Search for the cell housing the specified text and yield its (X, Y) center coordinate. 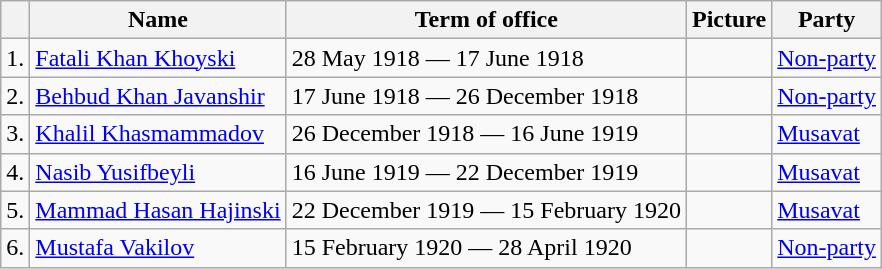
Nasib Yusifbeyli (158, 172)
Khalil Khasmammadov (158, 134)
4. (16, 172)
28 May 1918 — 17 June 1918 (486, 58)
16 June 1919 — 22 December 1919 (486, 172)
Picture (728, 20)
Fatali Khan Khoyski (158, 58)
17 June 1918 — 26 December 1918 (486, 96)
3. (16, 134)
26 December 1918 — 16 June 1919 (486, 134)
1. (16, 58)
Mammad Hasan Hajinski (158, 210)
Party (827, 20)
15 February 1920 — 28 April 1920 (486, 248)
5. (16, 210)
Name (158, 20)
Term of office (486, 20)
6. (16, 248)
Behbud Khan Javanshir (158, 96)
Mustafa Vakilov (158, 248)
22 December 1919 — 15 February 1920 (486, 210)
2. (16, 96)
